Search for the cell housing the specified text and yield its (X, Y) center coordinate. 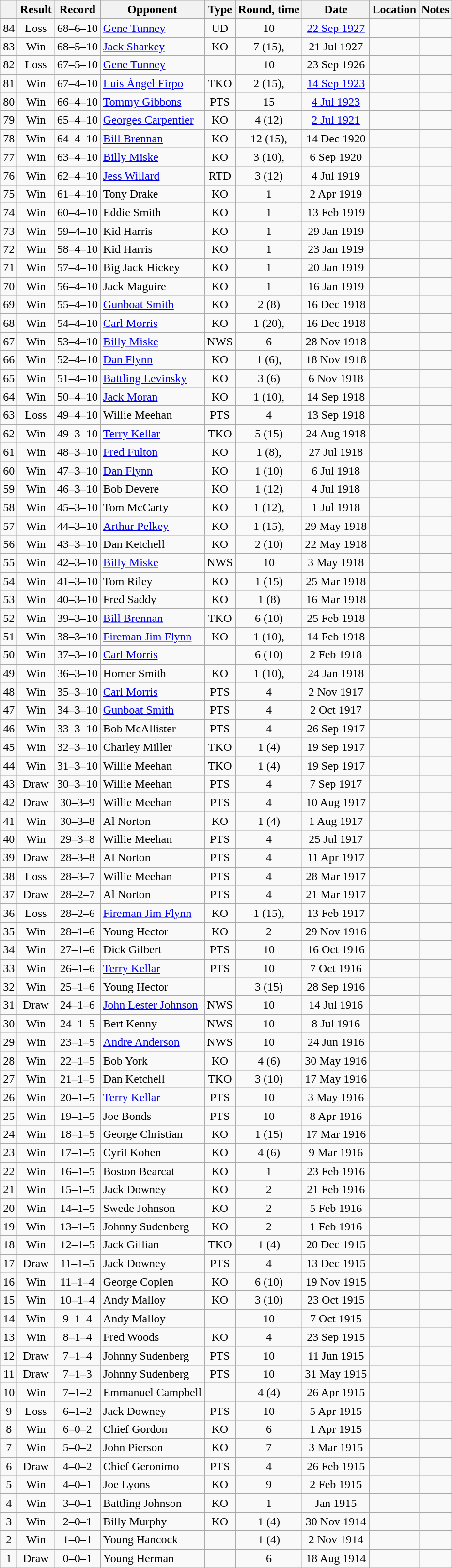
29–3–8 (78, 839)
61 (9, 452)
Record (78, 10)
19–1–5 (78, 1116)
79 (9, 120)
2–0–1 (78, 1521)
3 May 1916 (336, 1097)
George Christian (152, 1134)
Charley Miller (152, 747)
Tom Riley (152, 581)
28–2–6 (78, 913)
1 (12) (269, 489)
John Pierson (152, 1448)
80 (9, 102)
20 (9, 1208)
Eddie Smith (152, 212)
23 Sep 1926 (336, 65)
6–0–2 (78, 1429)
63 (9, 415)
3 May 1918 (336, 563)
6 Sep 1920 (336, 157)
44 (9, 765)
4 Jul 1919 (336, 175)
UD (220, 28)
4–0–1 (78, 1485)
27 Jul 1918 (336, 452)
Young Herman (152, 1558)
26 Sep 1917 (336, 729)
65–4–10 (78, 120)
1–0–1 (78, 1540)
2 Nov 1914 (336, 1540)
24 Aug 1918 (336, 434)
Joe Bonds (152, 1116)
30–3–8 (78, 821)
47–3–10 (78, 470)
7–1–4 (78, 1355)
18 Nov 1918 (336, 360)
23 Jan 1919 (336, 249)
7 Sep 1917 (336, 784)
50 (9, 655)
8 (9, 1429)
31 May 1915 (336, 1374)
Jack Gillian (152, 1245)
Joe Lyons (152, 1485)
3 (12) (269, 175)
1 (10) (269, 470)
35 (9, 931)
28–2–7 (78, 895)
1 (12), (269, 507)
1 Apr 1915 (336, 1429)
57–4–10 (78, 268)
65 (9, 378)
44–3–10 (78, 526)
10 Aug 1917 (336, 802)
25 (9, 1116)
16 Mar 1918 (336, 600)
Big Jack Hickey (152, 268)
George Coplen (152, 1282)
6 Nov 1918 (336, 378)
11–1–5 (78, 1263)
37 (9, 895)
Chief Gordon (152, 1429)
7 Oct 1916 (336, 968)
Arthur Pelkey (152, 526)
Swede Johnson (152, 1208)
27–1–6 (78, 950)
54 (9, 581)
28–3–7 (78, 876)
Bob Devere (152, 489)
34 (9, 950)
Jack Sharkey (152, 47)
46–3–10 (78, 489)
2 (10) (269, 544)
21 Feb 1916 (336, 1190)
49–3–10 (78, 434)
5 Apr 1915 (336, 1411)
73 (9, 231)
62 (9, 434)
Homer Smith (152, 673)
64 (9, 397)
8–1–4 (78, 1337)
2 Feb 1918 (336, 655)
16 Jan 1919 (336, 286)
Andre Anderson (152, 1042)
7–1–3 (78, 1374)
14 Sep 1918 (336, 397)
6 Jul 1918 (336, 470)
1 Jul 1918 (336, 507)
Type (220, 10)
Jan 1915 (336, 1503)
Emmanuel Campbell (152, 1392)
3 (9, 1521)
5 (15) (269, 434)
20 Dec 1915 (336, 1245)
Billy Murphy (152, 1521)
68–5–10 (78, 47)
53 (9, 600)
28–3–8 (78, 858)
24 Jan 1918 (336, 673)
4 Jul 1923 (336, 102)
62–4–10 (78, 175)
21 (9, 1190)
13 Feb 1919 (336, 212)
58 (9, 507)
3 (15) (269, 987)
7 (15), (269, 47)
45–3–10 (78, 507)
20–1–5 (78, 1097)
40–3–10 (78, 600)
17 May 1916 (336, 1079)
82 (9, 65)
16 (9, 1282)
Dick Gilbert (152, 950)
37–3–10 (78, 655)
3 (10), (269, 157)
18 Aug 1914 (336, 1558)
56 (9, 544)
59–4–10 (78, 231)
11 (9, 1374)
26 Feb 1915 (336, 1466)
5 Feb 1916 (336, 1208)
41–3–10 (78, 581)
42–3–10 (78, 563)
8 Jul 1916 (336, 1024)
6–1–2 (78, 1411)
24 Jun 1916 (336, 1042)
Round, time (269, 10)
13 Sep 1918 (336, 415)
Opponent (152, 10)
2 (8) (269, 305)
51–4–10 (78, 378)
1 (8) (269, 600)
29 (9, 1042)
32–3–10 (78, 747)
76 (9, 175)
Chief Geronimo (152, 1466)
66 (9, 360)
66–4–10 (78, 102)
3 Mar 1915 (336, 1448)
Tony Drake (152, 194)
14 (9, 1319)
52 (9, 618)
61–4–10 (78, 194)
43–3–10 (78, 544)
Boston Bearcat (152, 1171)
39 (9, 858)
14 Dec 1920 (336, 139)
67–5–10 (78, 65)
51 (9, 637)
4 Jul 1918 (336, 489)
28 (9, 1060)
11–1–4 (78, 1282)
25–1–6 (78, 987)
21–1–5 (78, 1079)
53–4–10 (78, 342)
22 May 1918 (336, 544)
23 Sep 1915 (336, 1337)
25 Feb 1918 (336, 618)
16 Oct 1916 (336, 950)
71 (9, 268)
17 Mar 1916 (336, 1134)
49 (9, 673)
31 (9, 1005)
16–1–5 (78, 1171)
15–1–5 (78, 1190)
12–1–5 (78, 1245)
67 (9, 342)
77 (9, 157)
Notes (436, 10)
Fred Woods (152, 1337)
52–4–10 (78, 360)
46 (9, 729)
Luis Ángel Firpo (152, 83)
9–1–4 (78, 1319)
48–3–10 (78, 452)
7–1–2 (78, 1392)
39–3–10 (78, 618)
1 Aug 1917 (336, 821)
43 (9, 784)
81 (9, 83)
36 (9, 913)
3–0–1 (78, 1503)
67–4–10 (78, 83)
50–4–10 (78, 397)
54–4–10 (78, 323)
24 (9, 1134)
42 (9, 802)
38 (9, 876)
23 (9, 1153)
Young Hancock (152, 1540)
33–3–10 (78, 729)
30–3–10 (78, 784)
25 Jul 1917 (336, 839)
68–6–10 (78, 28)
40 (9, 839)
32 (9, 987)
57 (9, 526)
22 (9, 1171)
Tommy Gibbons (152, 102)
Jack Maguire (152, 286)
19 (9, 1226)
Tom McCarty (152, 507)
13 Dec 1915 (336, 1263)
58–4–10 (78, 249)
Fred Saddy (152, 600)
28 Nov 1918 (336, 342)
Battling Levinsky (152, 378)
9 Mar 1916 (336, 1153)
35–3–10 (78, 692)
47 (9, 710)
49–4–10 (78, 415)
2 Nov 1917 (336, 692)
23 Feb 1916 (336, 1171)
Battling Johnson (152, 1503)
22–1–5 (78, 1060)
1 (6), (269, 360)
11 Jun 1915 (336, 1355)
3 (6) (269, 378)
17–1–5 (78, 1153)
Cyril Kohen (152, 1153)
4 (12) (269, 120)
36–3–10 (78, 673)
Bob McAllister (152, 729)
Fred Fulton (152, 452)
Bob York (152, 1060)
14 Jul 1916 (336, 1005)
18 (9, 1245)
Georges Carpentier (152, 120)
64–4–10 (78, 139)
RTD (220, 175)
5 (9, 1485)
2 Jul 1921 (336, 120)
30 May 1916 (336, 1060)
38–3–10 (78, 637)
56–4–10 (78, 286)
31–3–10 (78, 765)
30 (9, 1024)
John Lester Johnson (152, 1005)
59 (9, 489)
75 (9, 194)
70 (9, 286)
55 (9, 563)
45 (9, 747)
17 (9, 1263)
29 Jan 1919 (336, 231)
12 (15), (269, 139)
Location (394, 10)
29 May 1918 (336, 526)
2 Oct 1917 (336, 710)
11 Apr 1917 (336, 858)
41 (9, 821)
30 Nov 1914 (336, 1521)
1 Feb 1916 (336, 1226)
Bert Kenny (152, 1024)
24–1–5 (78, 1024)
19 Nov 1915 (336, 1282)
23–1–5 (78, 1042)
1 (8), (269, 452)
14 Sep 1923 (336, 83)
21 Mar 1917 (336, 895)
14 Feb 1918 (336, 637)
28–1–6 (78, 931)
23 Oct 1915 (336, 1300)
5–0–2 (78, 1448)
13 Feb 1917 (336, 913)
33 (9, 968)
13 (9, 1337)
20 Jan 1919 (336, 268)
14–1–5 (78, 1208)
84 (9, 28)
69 (9, 305)
13–1–5 (78, 1226)
8 Apr 1916 (336, 1116)
74 (9, 212)
30–3–9 (78, 802)
Result (36, 10)
26 Apr 1915 (336, 1392)
7 Oct 1915 (336, 1319)
2 Apr 1919 (336, 194)
83 (9, 47)
4 (4) (269, 1392)
68 (9, 323)
Date (336, 10)
29 Nov 1916 (336, 931)
60 (9, 470)
2 (15), (269, 83)
55–4–10 (78, 305)
60–4–10 (78, 212)
2 Feb 1915 (336, 1485)
78 (9, 139)
72 (9, 249)
26–1–6 (78, 968)
Jess Willard (152, 175)
63–4–10 (78, 157)
1 (20), (269, 323)
4–0–2 (78, 1466)
12 (9, 1355)
18–1–5 (78, 1134)
24–1–6 (78, 1005)
10–1–4 (78, 1300)
48 (9, 692)
34–3–10 (78, 710)
22 Sep 1927 (336, 28)
27 (9, 1079)
21 Jul 1927 (336, 47)
28 Mar 1917 (336, 876)
28 Sep 1916 (336, 987)
0–0–1 (78, 1558)
Jack Moran (152, 397)
26 (9, 1097)
25 Mar 1918 (336, 581)
